Find where the given text appears and provide that cell's center as [x, y] coordinate. 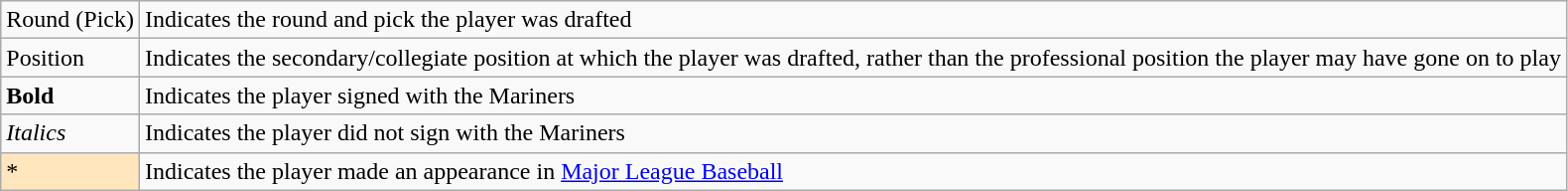
Indicates the player did not sign with the Mariners [852, 133]
* [70, 171]
Position [70, 58]
Indicates the round and pick the player was drafted [852, 20]
Indicates the player signed with the Mariners [852, 95]
Indicates the player made an appearance in Major League Baseball [852, 171]
Round (Pick) [70, 20]
Italics [70, 133]
Bold [70, 95]
